Extract the (X, Y) coordinate from the center of the cell holding the provided text.  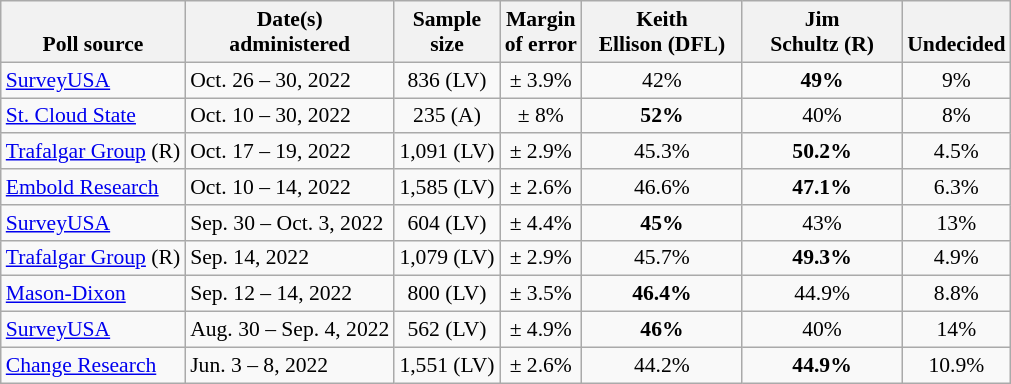
Mason-Dixon (93, 294)
St. Cloud State (93, 116)
± 4.9% (541, 330)
Date(s)administered (290, 32)
Oct. 10 – 30, 2022 (290, 116)
Jun. 3 – 8, 2022 (290, 365)
Samplesize (446, 32)
14% (956, 330)
45.7% (662, 258)
6.3% (956, 187)
Oct. 17 – 19, 2022 (290, 152)
Sep. 30 – Oct. 3, 2022 (290, 223)
42% (662, 80)
1,551 (LV) (446, 365)
8% (956, 116)
Embold Research (93, 187)
46.6% (662, 187)
Sep. 12 – 14, 2022 (290, 294)
± 3.9% (541, 80)
235 (A) (446, 116)
Sep. 14, 2022 (290, 258)
Aug. 30 – Sep. 4, 2022 (290, 330)
KeithEllison (DFL) (662, 32)
1,079 (LV) (446, 258)
JimSchultz (R) (822, 32)
Oct. 26 – 30, 2022 (290, 80)
46% (662, 330)
562 (LV) (446, 330)
4.5% (956, 152)
Poll source (93, 32)
45.3% (662, 152)
13% (956, 223)
46.4% (662, 294)
Undecided (956, 32)
± 4.4% (541, 223)
9% (956, 80)
50.2% (822, 152)
49% (822, 80)
± 3.5% (541, 294)
45% (662, 223)
49.3% (822, 258)
47.1% (822, 187)
836 (LV) (446, 80)
4.9% (956, 258)
52% (662, 116)
43% (822, 223)
800 (LV) (446, 294)
1,091 (LV) (446, 152)
10.9% (956, 365)
Change Research (93, 365)
± 8% (541, 116)
1,585 (LV) (446, 187)
8.8% (956, 294)
604 (LV) (446, 223)
Marginof error (541, 32)
Oct. 10 – 14, 2022 (290, 187)
44.2% (662, 365)
